Extract the (X, Y) coordinate from the center of the cell holding the provided text.  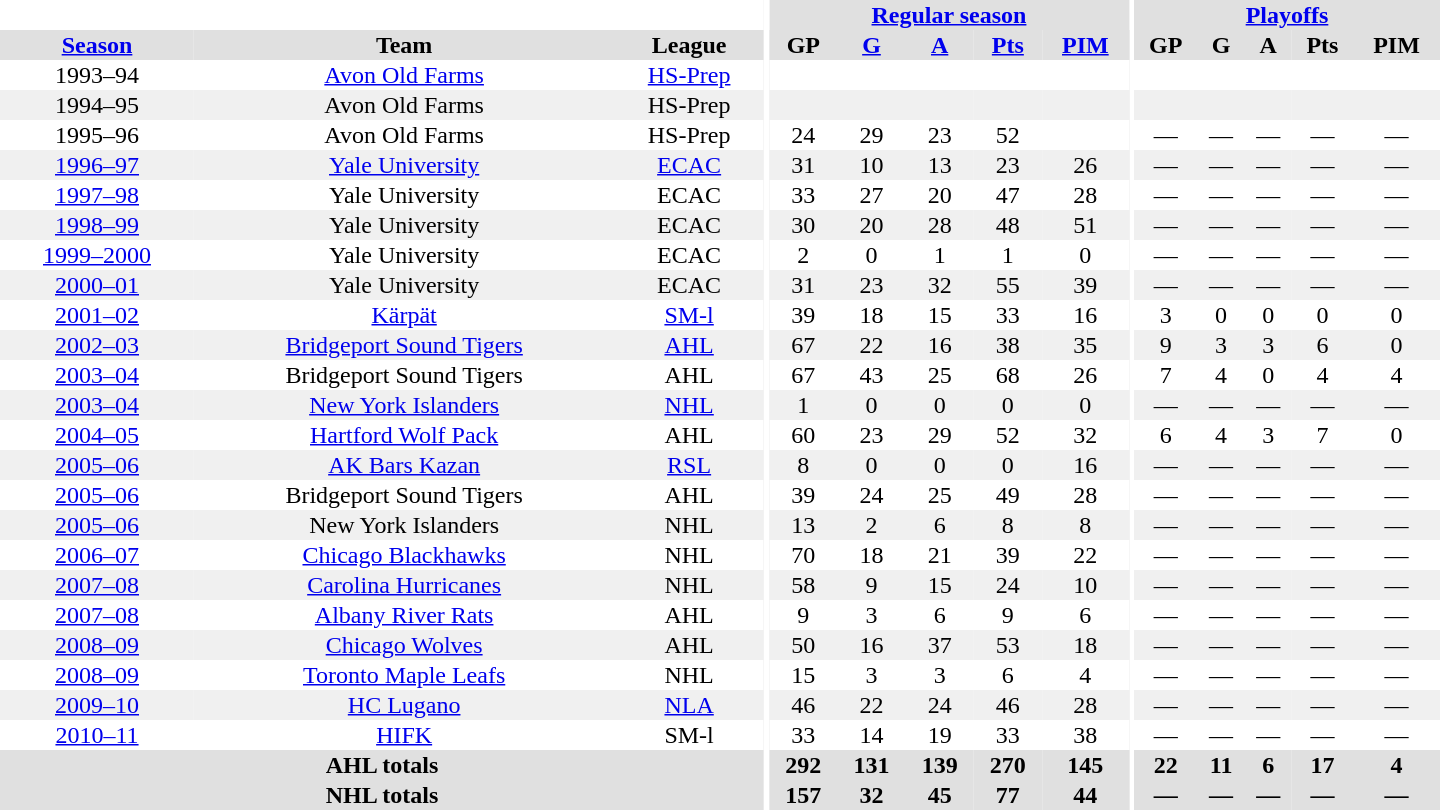
157 (803, 795)
Kärpät (404, 315)
RSL (689, 465)
1999–2000 (97, 255)
AK Bars Kazan (404, 465)
2002–03 (97, 345)
27 (871, 195)
Carolina Hurricanes (404, 585)
50 (803, 645)
292 (803, 765)
68 (1008, 375)
1994–95 (97, 105)
2010–11 (97, 735)
139 (940, 765)
Regular season (949, 15)
131 (871, 765)
1996–97 (97, 165)
1995–96 (97, 135)
League (689, 45)
53 (1008, 645)
1997–98 (97, 195)
35 (1086, 345)
HIFK (404, 735)
30 (803, 225)
145 (1086, 765)
43 (871, 375)
HC Lugano (404, 705)
Season (97, 45)
70 (803, 555)
Team (404, 45)
2004–05 (97, 435)
2006–07 (97, 555)
Playoffs (1287, 15)
48 (1008, 225)
11 (1220, 765)
270 (1008, 765)
77 (1008, 795)
AHL totals (382, 765)
2001–02 (97, 315)
60 (803, 435)
58 (803, 585)
51 (1086, 225)
Chicago Wolves (404, 645)
1993–94 (97, 75)
37 (940, 645)
17 (1322, 765)
Chicago Blackhawks (404, 555)
Toronto Maple Leafs (404, 675)
55 (1008, 285)
14 (871, 735)
Hartford Wolf Pack (404, 435)
2009–10 (97, 705)
49 (1008, 495)
19 (940, 735)
NLA (689, 705)
45 (940, 795)
2000–01 (97, 285)
1998–99 (97, 225)
21 (940, 555)
44 (1086, 795)
Albany River Rats (404, 615)
NHL totals (382, 795)
47 (1008, 195)
